Return (X, Y) of the center of cell containing provided text 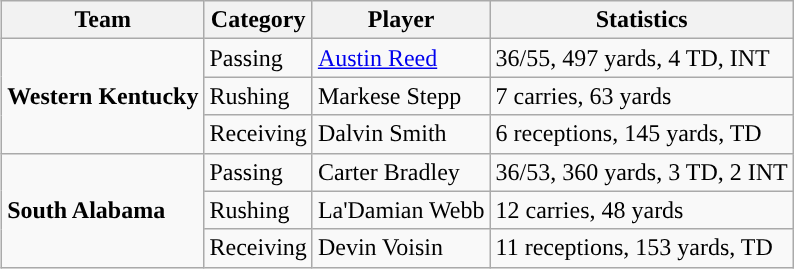
Carter Bradley (401, 172)
7 carries, 63 yards (642, 96)
Team (103, 20)
South Alabama (103, 210)
La'Damian Webb (401, 210)
Austin Reed (401, 58)
Western Kentucky (103, 96)
36/55, 497 yards, 4 TD, INT (642, 58)
Dalvin Smith (401, 134)
Markese Stepp (401, 96)
Category (258, 20)
6 receptions, 145 yards, TD (642, 134)
12 carries, 48 yards (642, 210)
36/53, 360 yards, 3 TD, 2 INT (642, 172)
Devin Voisin (401, 248)
11 receptions, 153 yards, TD (642, 248)
Player (401, 20)
Statistics (642, 20)
